Find where the given text appears and provide that cell's center as [X, Y] coordinate. 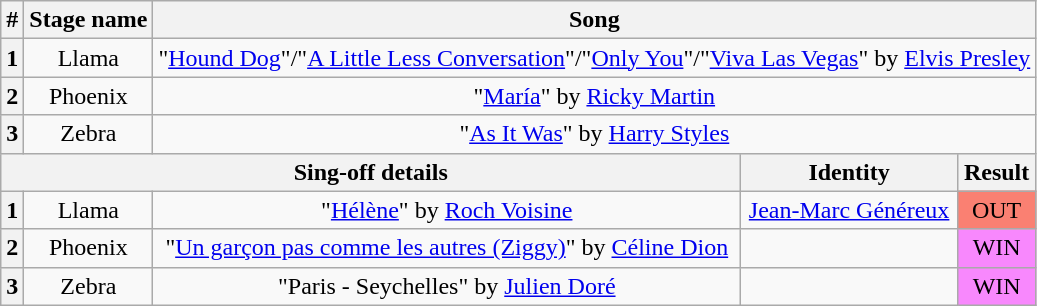
"Hound Dog"/"A Little Less Conversation"/"Only You"/"Viva Las Vegas" by Elvis Presley [594, 58]
Jean-Marc Généreux [850, 210]
"Un garçon pas comme les autres (Ziggy)" by Céline Dion [447, 248]
# [12, 20]
OUT [996, 210]
"Paris - Seychelles" by Julien Doré [447, 286]
Song [594, 20]
"Hélène" by Roch Voisine [447, 210]
Identity [850, 172]
Sing-off details [371, 172]
"As It Was" by Harry Styles [594, 134]
Stage name [88, 20]
"María" by Ricky Martin [594, 96]
Result [996, 172]
